Locate the cell with the specified text and output its (X, Y) center coordinate. 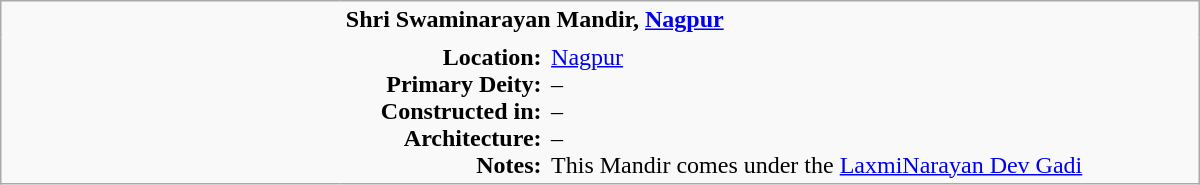
Location:Primary Deity:Constructed in:Architecture:Notes: (444, 110)
Shri Swaminarayan Mandir, Nagpur (770, 20)
Nagpur – – – This Mandir comes under the LaxmiNarayan Dev Gadi (872, 110)
